Extract the (X, Y) coordinate from the center of the cell holding the provided text.  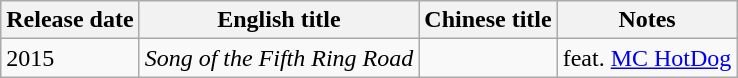
English title (279, 20)
Notes (647, 20)
Release date (70, 20)
feat. MC HotDog (647, 58)
Chinese title (488, 20)
2015 (70, 58)
Song of the Fifth Ring Road (279, 58)
